Output the (x, y) coordinate of the center of the cell containing the given text.  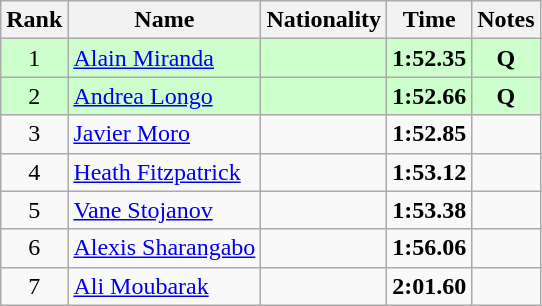
1:52.35 (430, 58)
Name (164, 20)
1:56.06 (430, 248)
1:52.85 (430, 134)
Ali Moubarak (164, 286)
Heath Fitzpatrick (164, 172)
1:53.12 (430, 172)
Notes (506, 20)
Vane Stojanov (164, 210)
2 (34, 96)
Rank (34, 20)
Andrea Longo (164, 96)
7 (34, 286)
Alain Miranda (164, 58)
Time (430, 20)
1:52.66 (430, 96)
Alexis Sharangabo (164, 248)
4 (34, 172)
Javier Moro (164, 134)
2:01.60 (430, 286)
1 (34, 58)
3 (34, 134)
Nationality (324, 20)
5 (34, 210)
6 (34, 248)
1:53.38 (430, 210)
